Find where the given text appears and provide that cell's center as (x, y) coordinate. 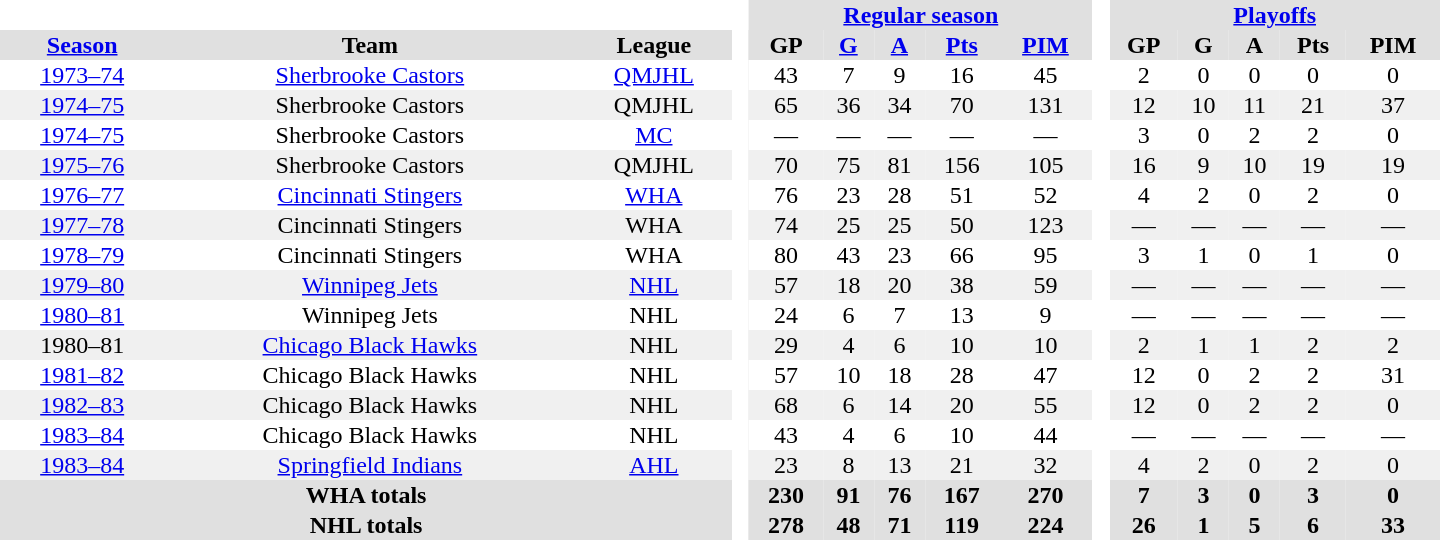
131 (1046, 105)
230 (786, 495)
123 (1046, 225)
45 (1046, 75)
24 (786, 315)
74 (786, 225)
Springfield Indians (370, 465)
5 (1254, 525)
37 (1393, 105)
66 (962, 255)
14 (900, 405)
48 (848, 525)
81 (900, 165)
1978–79 (82, 255)
59 (1046, 285)
Playoffs (1274, 15)
1976–77 (82, 195)
105 (1046, 165)
33 (1393, 525)
50 (962, 225)
29 (786, 345)
119 (962, 525)
26 (1144, 525)
1977–78 (82, 225)
34 (900, 105)
1975–76 (82, 165)
75 (848, 165)
WHA totals (366, 495)
52 (1046, 195)
League (654, 45)
1973–74 (82, 75)
38 (962, 285)
91 (848, 495)
Regular season (920, 15)
NHL totals (366, 525)
80 (786, 255)
8 (848, 465)
224 (1046, 525)
36 (848, 105)
68 (786, 405)
47 (1046, 375)
1981–82 (82, 375)
Season (82, 45)
32 (1046, 465)
278 (786, 525)
270 (1046, 495)
44 (1046, 435)
MC (654, 135)
65 (786, 105)
71 (900, 525)
1982–83 (82, 405)
Team (370, 45)
31 (1393, 375)
167 (962, 495)
95 (1046, 255)
1979–80 (82, 285)
AHL (654, 465)
156 (962, 165)
51 (962, 195)
55 (1046, 405)
11 (1254, 105)
